Return [x, y] of the center of cell containing provided text 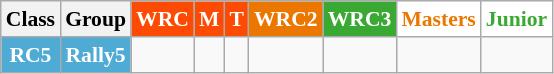
Rally5 [96, 55]
WRC [162, 19]
Masters [438, 19]
Group [96, 19]
WRC3 [360, 19]
Junior [516, 19]
Class [30, 19]
M [210, 19]
RC5 [30, 55]
WRC2 [286, 19]
T [236, 19]
